Capture the cell that displays the provided text and extract its (x, y) central coordinate. 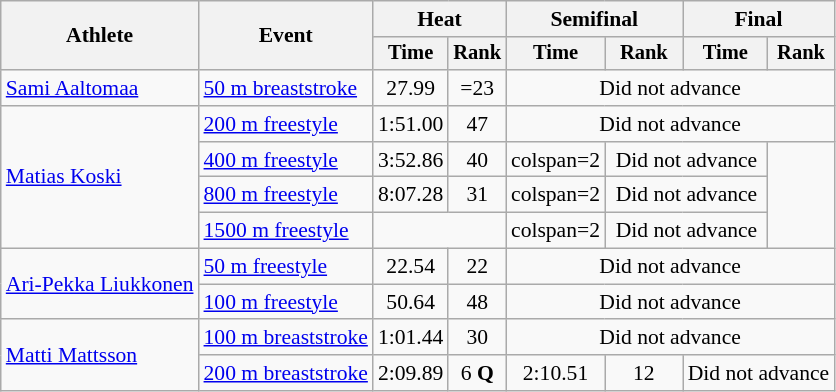
Heat (440, 19)
Matias Koski (100, 177)
Sami Aaltomaa (100, 88)
Ari-Pekka Liukkonen (100, 284)
50 m breaststroke (286, 88)
100 m freestyle (286, 302)
1:01.44 (410, 338)
1500 m freestyle (286, 231)
100 m breaststroke (286, 338)
40 (477, 160)
=23 (477, 88)
Event (286, 36)
Matti Mattsson (100, 356)
31 (477, 195)
48 (477, 302)
800 m freestyle (286, 195)
22.54 (410, 267)
50 m freestyle (286, 267)
2:10.51 (556, 373)
Final (759, 19)
6 Q (477, 373)
50.64 (410, 302)
Semifinal (594, 19)
400 m freestyle (286, 160)
1:51.00 (410, 124)
47 (477, 124)
200 m breaststroke (286, 373)
2:09.89 (410, 373)
27.99 (410, 88)
200 m freestyle (286, 124)
12 (644, 373)
Athlete (100, 36)
30 (477, 338)
8:07.28 (410, 195)
22 (477, 267)
3:52.86 (410, 160)
